From the cell containing the given text, extract its center point as [x, y] coordinate. 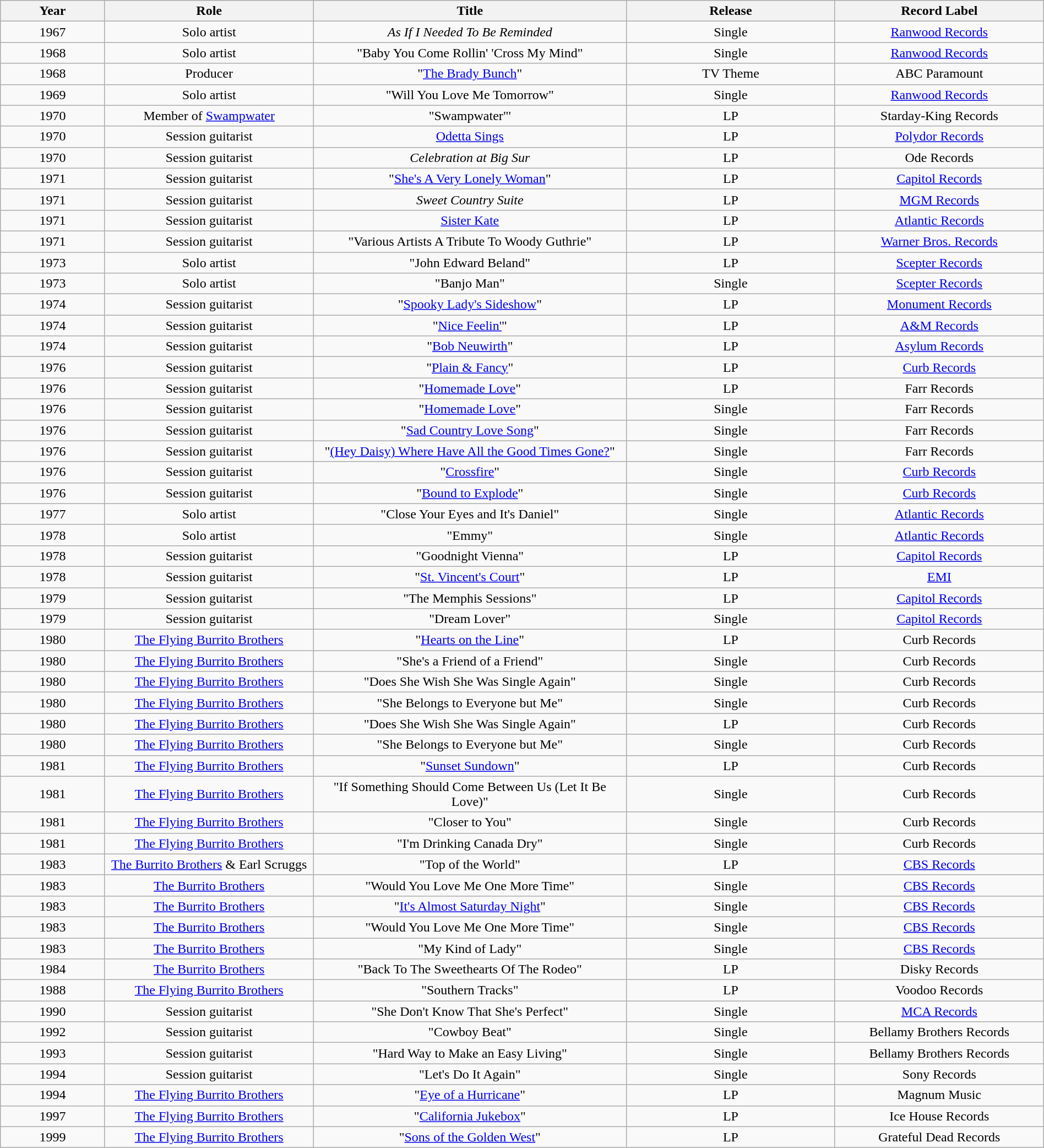
"St. Vincent's Court" [470, 577]
1997 [53, 1116]
Disky Records [939, 970]
"The Brady Bunch" [470, 74]
EMI [939, 577]
"Goodnight Vienna" [470, 556]
1969 [53, 95]
Role [209, 11]
"Baby You Come Rollin' 'Cross My Mind" [470, 53]
Monument Records [939, 305]
Ode Records [939, 158]
Polydor Records [939, 137]
"Cowboy Beat" [470, 1032]
Record Label [939, 11]
The Burrito Brothers & Earl Scruggs [209, 864]
"She Don't Know That She's Perfect" [470, 1011]
Odetta Sings [470, 137]
"Sunset Sundown" [470, 766]
"(Hey Daisy) Where Have All the Good Times Gone?" [470, 451]
"Close Your Eyes and It's Daniel" [470, 514]
1988 [53, 990]
"She's a Friend of a Friend" [470, 661]
"Emmy" [470, 535]
Voodoo Records [939, 990]
"Eye of a Hurricane" [470, 1095]
"Swampwater"' [470, 116]
"My Kind of Lady" [470, 948]
Sister Kate [470, 220]
"The Memphis Sessions" [470, 598]
ABC Paramount [939, 74]
"John Edward Beland" [470, 263]
"Crossfire" [470, 472]
Title [470, 11]
"I'm Drinking Canada Dry" [470, 843]
1990 [53, 1011]
1967 [53, 32]
"Spooky Lady's Sideshow" [470, 305]
"Banjo Man" [470, 284]
"Various Artists A Tribute To Woody Guthrie" [470, 241]
1993 [53, 1053]
"Will You Love Me Tomorrow" [470, 95]
"Dream Lover" [470, 619]
"Hard Way to Make an Easy Living" [470, 1053]
Grateful Dead Records [939, 1137]
Starday-King Records [939, 116]
Asylum Records [939, 346]
"Top of the World" [470, 864]
"If Something Should Come Between Us (Let It Be Love)" [470, 794]
Magnum Music [939, 1095]
Ice House Records [939, 1116]
"She's A Very Lonely Woman" [470, 178]
"Nice Feelin'" [470, 326]
Warner Bros. Records [939, 241]
"Back To The Sweethearts Of The Rodeo" [470, 970]
"Bob Neuwirth" [470, 346]
"Closer to You" [470, 822]
"Southern Tracks" [470, 990]
"Bound to Explode" [470, 493]
Year [53, 11]
"It's Almost Saturday Night" [470, 906]
Producer [209, 74]
"Plain & Fancy" [470, 367]
Member of Swampwater [209, 116]
A&M Records [939, 326]
1984 [53, 970]
"Sons of the Golden West" [470, 1137]
As If I Needed To Be Reminded [470, 32]
"California Jukebox" [470, 1116]
1999 [53, 1137]
MGM Records [939, 199]
Sweet Country Suite [470, 199]
"Hearts on the Line" [470, 640]
"Let's Do It Again" [470, 1074]
Release [730, 11]
1977 [53, 514]
MCA Records [939, 1011]
Sony Records [939, 1074]
1992 [53, 1032]
"Sad Country Love Song" [470, 430]
Celebration at Big Sur [470, 158]
TV Theme [730, 74]
